Pinpoint the cell where the given text exists, returning its [X, Y] midpoint coordinate. 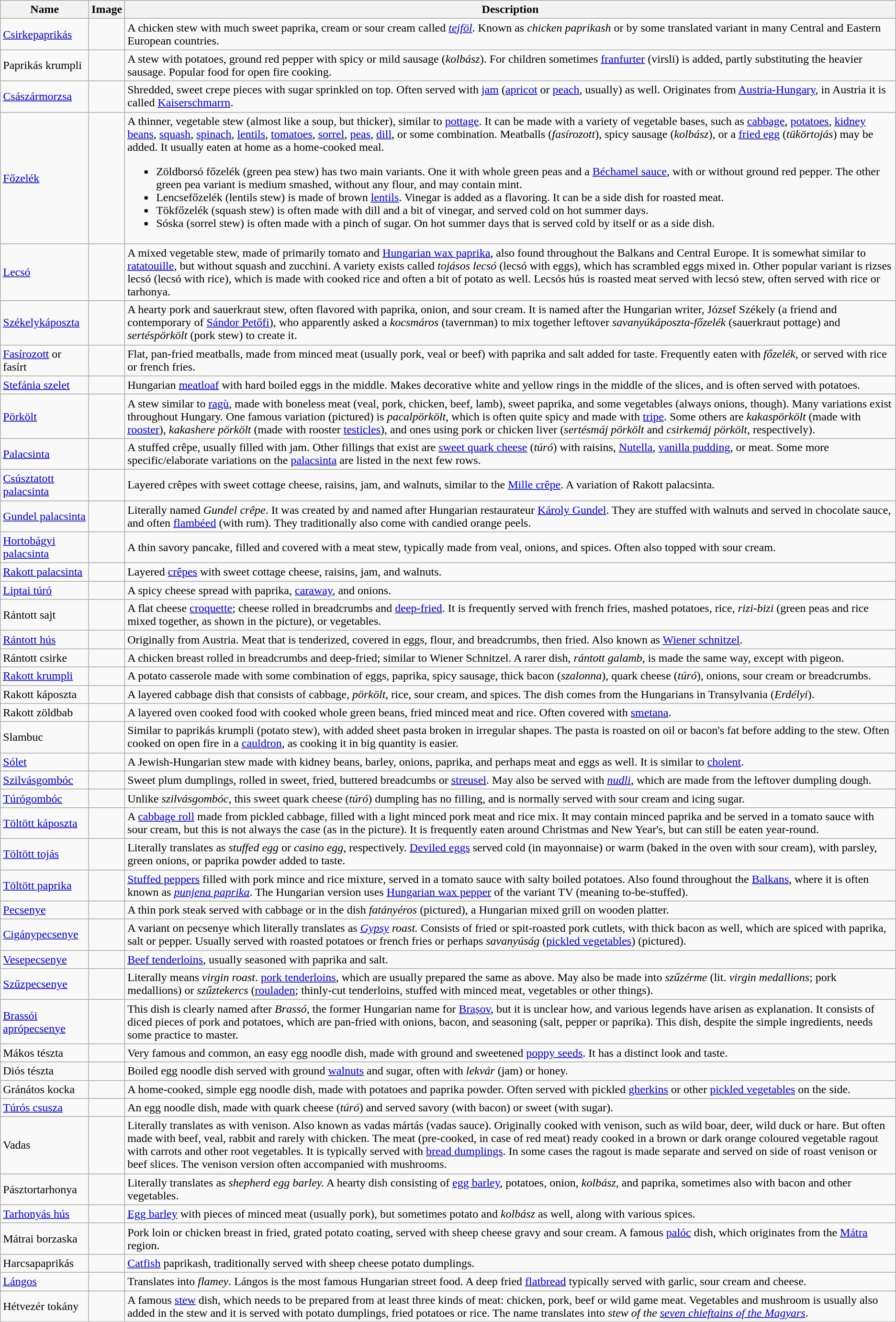
Name [45, 10]
Diós tészta [45, 1071]
Translates into flamey. Lángos is the most famous Hungarian street food. A deep fried flatbread typically served with garlic, sour cream and cheese. [510, 1281]
Rakott palacsinta [45, 572]
A Jewish-Hungarian stew made with kidney beans, barley, onions, paprika, and perhaps meat and eggs as well. It is similar to cholent. [510, 762]
Slambuc [45, 737]
Lángos [45, 1281]
Brassói aprópecsenye [45, 1022]
Egg barley with pieces of minced meat (usually pork), but sometimes potato and kolbász as well, along with various spices. [510, 1214]
Gránátos kocka [45, 1089]
Császármorzsa [45, 97]
Rakott káposzta [45, 694]
A thin savory pancake, filled and covered with a meat stew, typically made from veal, onions, and spices. Often also topped with sour cream. [510, 548]
Csirkepaprikás [45, 34]
A layered cabbage dish that consists of cabbage, pörkölt, rice, sour cream, and spices. The dish comes from the Hungarians in Transylvania (Erdélyi). [510, 694]
Originally from Austria. Meat that is tenderized, covered in eggs, flour, and breadcrumbs, then fried. Also known as Wiener schnitzel. [510, 640]
Csúsztatott palacsinta [45, 485]
Mátrai borzaska [45, 1238]
A layered oven cooked food with cooked whole green beans, fried minced meat and rice. Often covered with smetana. [510, 712]
Székelykáposzta [45, 323]
Layered crêpes with sweet cottage cheese, raisins, jam, and walnuts. [510, 572]
Hortobágyi palacsinta [45, 548]
Pásztortarhonya [45, 1189]
Palacsinta [45, 454]
An egg noodle dish, made with quark cheese (túró) and served savory (with bacon) or sweet (with sugar). [510, 1107]
Túrós csusza [45, 1107]
Tarhonyás hús [45, 1214]
Lecsó [45, 272]
Töltött paprika [45, 885]
Boiled egg noodle dish served with ground walnuts and sugar, often with lekvár (jam) or honey. [510, 1071]
Cigánypecsenye [45, 935]
Töltött tojás [45, 854]
Töltött káposzta [45, 823]
A spicy cheese spread with paprika, caraway, and onions. [510, 590]
Pörkölt [45, 416]
Layered crêpes with sweet cottage cheese, raisins, jam, and walnuts, similar to the Mille crêpe. A variation of Rakott palacsinta. [510, 485]
Very famous and common, an easy egg noodle dish, made with ground and sweetened poppy seeds. It has a distinct look and taste. [510, 1053]
Pecsenye [45, 910]
Stefánia szelet [45, 385]
Paprikás krumpli [45, 65]
Szűzpecsenye [45, 984]
Rántott hús [45, 640]
Szilvásgombóc [45, 780]
Túrógombóc [45, 798]
Catfish paprikash, traditionally served with sheep cheese potato dumplings. [510, 1263]
Rántott sajt [45, 615]
Beef tenderloins, usually seasoned with paprika and salt. [510, 960]
Főzelék [45, 178]
A thin pork steak served with cabbage or in the dish fatányéros (pictured), a Hungarian mixed grill on wooden platter. [510, 910]
Rakott krumpli [45, 676]
Vesepecsenye [45, 960]
Harcsapaprikás [45, 1263]
Liptai túró [45, 590]
Rakott zöldbab [45, 712]
Rántott csirke [45, 658]
Hétvezér tokány [45, 1306]
Image [107, 10]
Fasírozott or fasírt [45, 360]
Unlike szilvásgombóc, this sweet quark cheese (túró) dumpling has no filling, and is normally served with sour cream and icing sugar. [510, 798]
Vadas [45, 1145]
Description [510, 10]
Sólet [45, 762]
Gundel palacsinta [45, 516]
Mákos tészta [45, 1053]
